Identify which cell holds the provided text, then report its [X, Y] central coordinate. 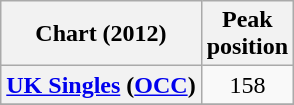
Peakposition [247, 34]
158 [247, 85]
UK Singles (OCC) [101, 85]
Chart (2012) [101, 34]
